Determine the (x, y) coordinate at the center of the cell enclosing the given text.  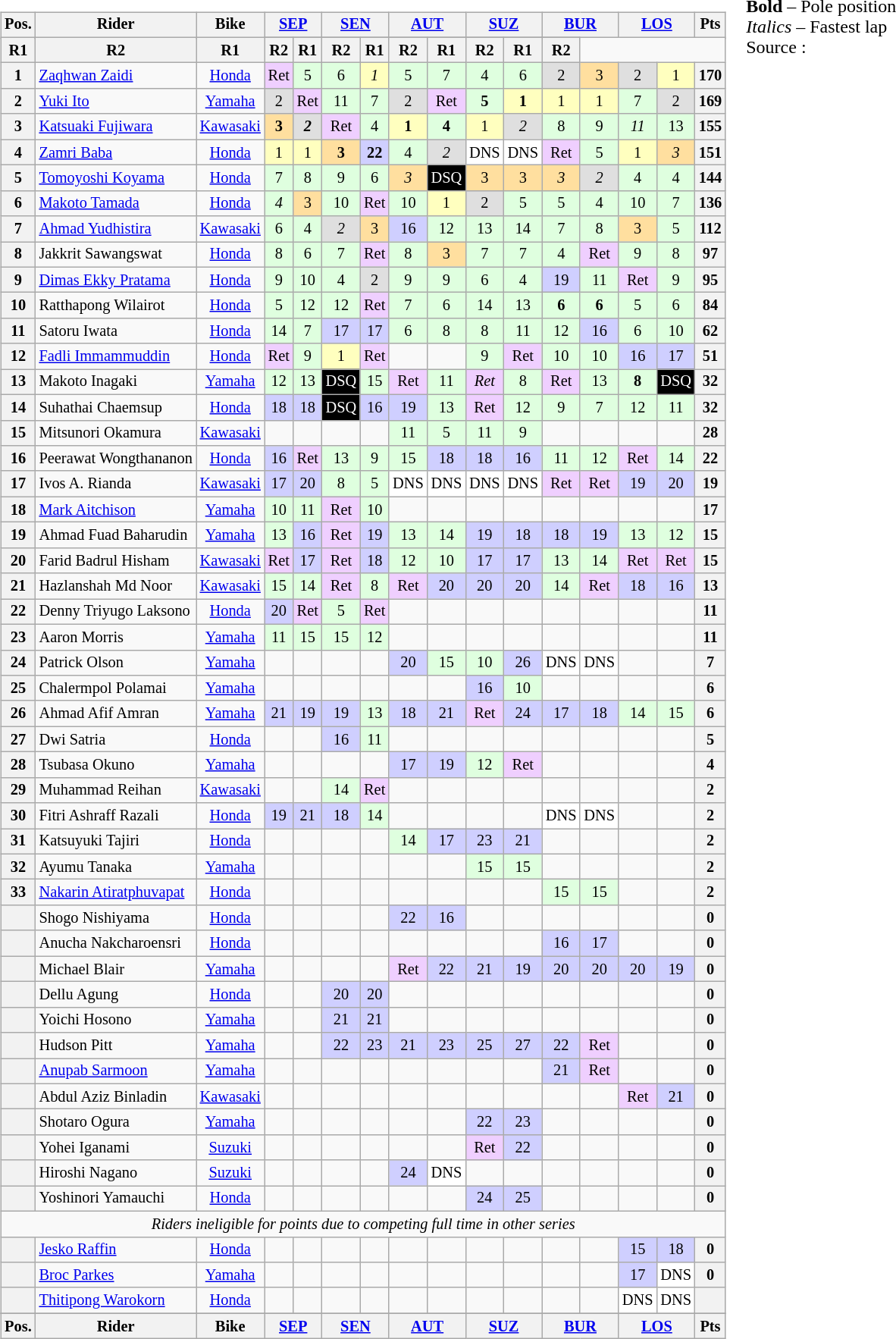
Peerawat Wongthananon (116, 459)
Yoshinori Yamauchi (116, 1199)
Katsuyuki Tajiri (116, 842)
Ivos A. Rianda (116, 484)
Ahmad Afif Amran (116, 713)
Denny Triyugo Laksono (116, 612)
97 (710, 255)
Makoto Tamada (116, 203)
Ahmad Fuad Baharudin (116, 535)
31 (18, 842)
Zamri Baba (116, 152)
Hiroshi Nagano (116, 1173)
Jakkrit Sawangswat (116, 255)
Chalermpol Polamai (116, 688)
Hazlanshah Md Noor (116, 586)
Hudson Pitt (116, 1046)
Jesko Raffin (116, 1250)
169 (710, 102)
Yohei Iganami (116, 1148)
33 (18, 892)
Mitsunori Okamura (116, 433)
Nakarin Atiratphuvapat (116, 892)
84 (710, 306)
Tsubasa Okuno (116, 765)
Michael Blair (116, 969)
30 (18, 816)
112 (710, 229)
Satoru Iwata (116, 331)
Ahmad Yudhistira (116, 229)
Riders ineligible for points due to competing full time in other series (363, 1224)
95 (710, 280)
Zaqhwan Zaidi (116, 76)
Ayumu Tanaka (116, 867)
62 (710, 331)
Katsuaki Fujiwara (116, 127)
Anucha Nakcharoensri (116, 943)
144 (710, 178)
Thitipong Warokorn (116, 1300)
Ratthapong Wilairot (116, 306)
Dimas Ekky Pratama (116, 280)
29 (18, 790)
Tomoyoshi Koyama (116, 178)
Yuki Ito (116, 102)
Muhammad Reihan (116, 790)
51 (710, 356)
136 (710, 203)
Shotaro Ogura (116, 1122)
Makoto Inagaki (116, 382)
Patrick Olson (116, 663)
Yoichi Hosono (116, 1020)
Abdul Aziz Binladin (116, 1096)
170 (710, 76)
Dwi Satria (116, 739)
Suhathai Chaemsup (116, 407)
Aaron Morris (116, 637)
Fitri Ashraff Razali (116, 816)
Mark Aitchison (116, 510)
Shogo Nishiyama (116, 918)
Dellu Agung (116, 995)
Farid Badrul Hisham (116, 560)
Broc Parkes (116, 1275)
Fadli Immammuddin (116, 356)
151 (710, 152)
155 (710, 127)
Anupab Sarmoon (116, 1071)
